Extract the (X, Y) coordinate from the center of the cell holding the provided text.  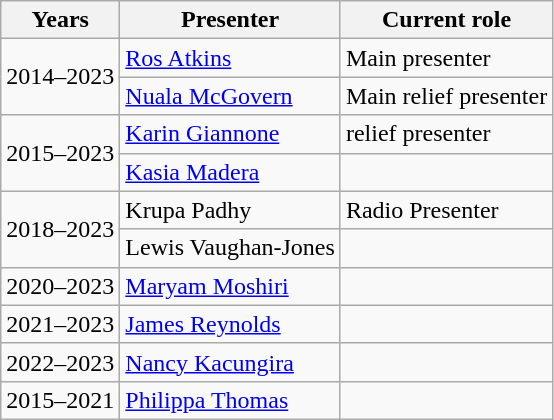
Years (60, 20)
Main presenter (446, 58)
Nuala McGovern (230, 96)
Radio Presenter (446, 210)
Lewis Vaughan-Jones (230, 248)
Nancy Kacungira (230, 362)
2022–2023 (60, 362)
2014–2023 (60, 77)
2015–2023 (60, 153)
Kasia Madera (230, 172)
2020–2023 (60, 286)
2015–2021 (60, 400)
Ros Atkins (230, 58)
Philippa Thomas (230, 400)
Presenter (230, 20)
Krupa Padhy (230, 210)
James Reynolds (230, 324)
2018–2023 (60, 229)
Maryam Moshiri (230, 286)
Karin Giannone (230, 134)
relief presenter (446, 134)
Current role (446, 20)
2021–2023 (60, 324)
Main relief presenter (446, 96)
